Identify which cell holds the provided text, then report its [x, y] central coordinate. 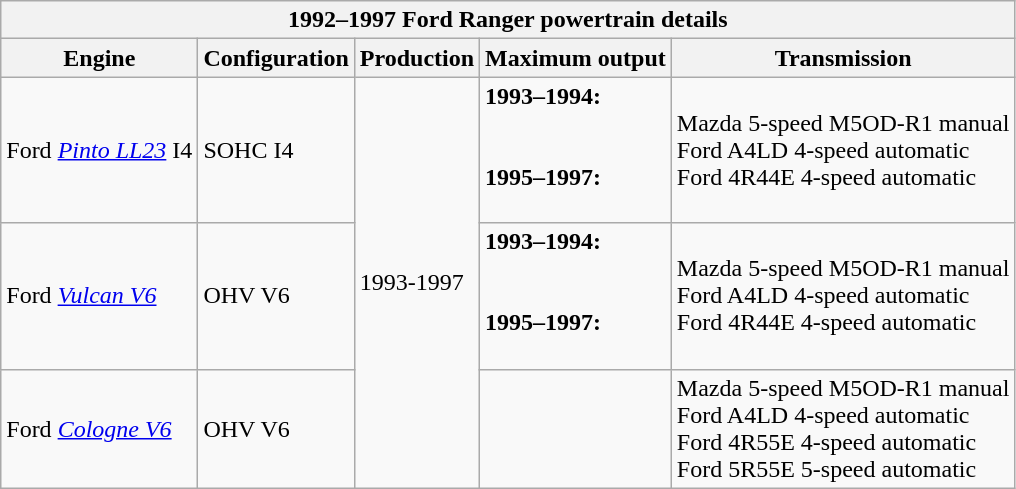
SOHC I4 [276, 150]
Ford Vulcan V6 [100, 296]
Ford Cologne V6 [100, 428]
Ford Pinto LL23 I4 [100, 150]
Engine [100, 58]
Mazda 5-speed M5OD-R1 manualFord A4LD 4-speed automaticFord 4R55E 4-speed automaticFord 5R55E 5-speed automatic [843, 428]
Configuration [276, 58]
Transmission [843, 58]
Maximum output [576, 58]
Production [416, 58]
1992–1997 Ford Ranger powertrain details [508, 20]
1993-1997 [416, 282]
